Return the (X, Y) coordinate for the center point of the cell that contains the specified text.  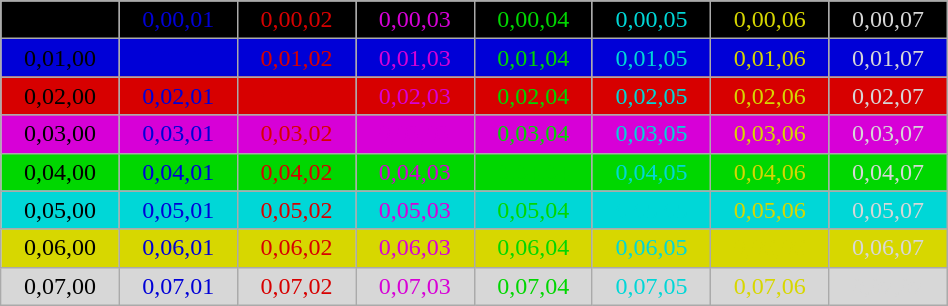
0,06,02 (296, 248)
0,07,00 (60, 286)
0,06,04 (533, 248)
0,00,04 (533, 20)
0,00,07 (888, 20)
0,04,02 (296, 172)
0,01,06 (770, 58)
0,00,00 (60, 20)
0,06,03 (415, 248)
0,06,07 (888, 248)
0,06,01 (178, 248)
0,07,03 (415, 286)
0,00,01 (178, 20)
0,04,03 (415, 172)
0,05,02 (296, 210)
0,05,07 (888, 210)
0,03,01 (178, 134)
0,04,01 (178, 172)
0,03,00 (60, 134)
0,00,05 (651, 20)
0,01,07 (888, 58)
0,00,02 (296, 20)
0,02,00 (60, 96)
0,06,00 (60, 248)
0,03,07 (888, 134)
0,01,00 (60, 58)
0,03,05 (651, 134)
0,02,05 (651, 96)
0,07,07 (888, 286)
0,05,03 (415, 210)
0,02,06 (770, 96)
0,01,03 (415, 58)
0,02,04 (533, 96)
0,04,04 (533, 172)
0,01,02 (296, 58)
0,02,03 (415, 96)
0,07,01 (178, 286)
0,00,03 (415, 20)
0,02,07 (888, 96)
0,04,05 (651, 172)
0,07,02 (296, 286)
0,00,06 (770, 20)
0,02,01 (178, 96)
0,06,05 (651, 248)
0,01,01 (178, 58)
0,07,05 (651, 286)
0,07,04 (533, 286)
0,07,06 (770, 286)
0,04,00 (60, 172)
0,01,05 (651, 58)
0,04,07 (888, 172)
0,02,02 (296, 96)
0,05,01 (178, 210)
0,06,06 (770, 248)
0,05,04 (533, 210)
0,05,06 (770, 210)
0,03,04 (533, 134)
0,01,04 (533, 58)
0,03,03 (415, 134)
0,04,06 (770, 172)
0,05,00 (60, 210)
0,03,02 (296, 134)
0,03,06 (770, 134)
0,05,05 (651, 210)
